Return (X, Y) of the center of cell containing provided text 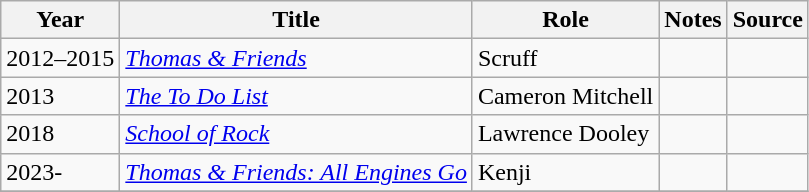
School of Rock (296, 134)
Year (60, 20)
2023- (60, 172)
2012–2015 (60, 58)
Lawrence Dooley (565, 134)
Cameron Mitchell (565, 96)
Thomas & Friends (296, 58)
Notes (693, 20)
Scruff (565, 58)
2018 (60, 134)
Source (768, 20)
Title (296, 20)
2013 (60, 96)
Role (565, 20)
Thomas & Friends: All Engines Go (296, 172)
Kenji (565, 172)
The To Do List (296, 96)
